Capture the cell that displays the provided text and extract its [x, y] central coordinate. 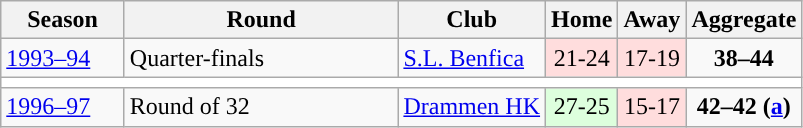
42–42 (a) [744, 107]
Club [472, 20]
Away [652, 20]
Season [63, 20]
S.L. Benfica [472, 58]
38–44 [744, 58]
21-24 [582, 58]
17-19 [652, 58]
Round of 32 [261, 107]
15-17 [652, 107]
Quarter-finals [261, 58]
Aggregate [744, 20]
Drammen HK [472, 107]
1993–94 [63, 58]
27-25 [582, 107]
1996–97 [63, 107]
Round [261, 20]
Home [582, 20]
